Return the [x, y] coordinate for the center point of the cell that contains the specified text.  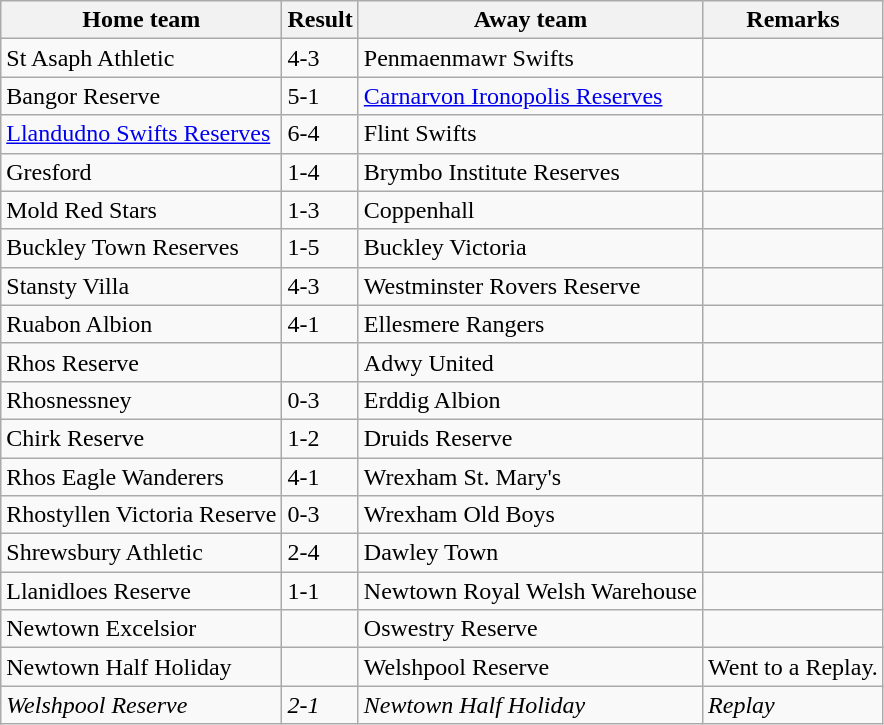
Mold Red Stars [142, 210]
Rhos Reserve [142, 362]
Shrewsbury Athletic [142, 553]
Wrexham St. Mary's [530, 477]
Result [320, 20]
1-1 [320, 591]
Stansty Villa [142, 286]
Oswestry Reserve [530, 629]
Bangor Reserve [142, 96]
Adwy United [530, 362]
Rhosnessney [142, 400]
Ruabon Albion [142, 324]
Away team [530, 20]
1-4 [320, 172]
Chirk Reserve [142, 438]
Home team [142, 20]
Westminster Rovers Reserve [530, 286]
Replay [794, 705]
Buckley Victoria [530, 248]
Dawley Town [530, 553]
1-5 [320, 248]
Went to a Replay. [794, 667]
Druids Reserve [530, 438]
1-3 [320, 210]
Gresford [142, 172]
Erddig Albion [530, 400]
Llanidloes Reserve [142, 591]
Remarks [794, 20]
Buckley Town Reserves [142, 248]
Coppenhall [530, 210]
Newtown Excelsior [142, 629]
2-4 [320, 553]
Carnarvon Ironopolis Reserves [530, 96]
Newtown Royal Welsh Warehouse [530, 591]
Rhos Eagle Wanderers [142, 477]
Penmaenmawr Swifts [530, 58]
5-1 [320, 96]
Wrexham Old Boys [530, 515]
2-1 [320, 705]
Llandudno Swifts Reserves [142, 134]
Brymbo Institute Reserves [530, 172]
Flint Swifts [530, 134]
Ellesmere Rangers [530, 324]
Rhostyllen Victoria Reserve [142, 515]
6-4 [320, 134]
1-2 [320, 438]
St Asaph Athletic [142, 58]
